Capture the cell that displays the provided text and extract its (x, y) central coordinate. 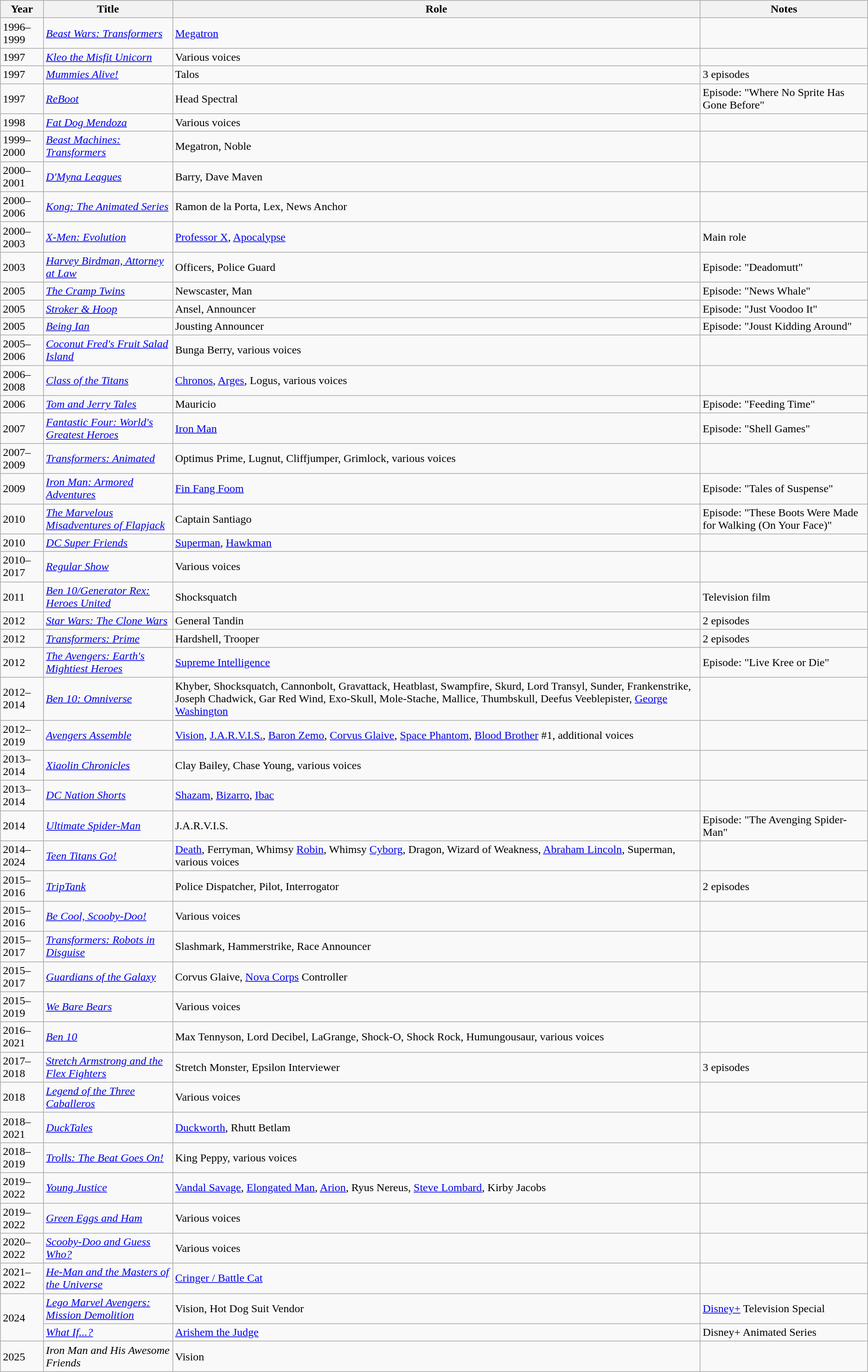
He-Man and the Masters of the Universe (108, 1278)
1996–1999 (22, 33)
Vandal Savage, Elongated Man, Arion, Ryus Nereus, Steve Lombard, Kirby Jacobs (436, 1187)
Arishem the Judge (436, 1333)
Ben 10: Omniverse (108, 699)
Newscaster, Man (436, 291)
Star Wars: The Clone Wars (108, 621)
Talos (436, 75)
2018–2021 (22, 1127)
Television film (784, 596)
2003 (22, 267)
Death, Ferryman, Whimsy Robin, Whimsy Cyborg, Dragon, Wizard of Weakness, Abraham Lincoln, Superman, various voices (436, 856)
The Avengers: Earth's Mightiest Heroes (108, 662)
2018 (22, 1097)
Max Tennyson, Lord Decibel, LaGrange, Shock-O, Shock Rock, Humungousaur, various voices (436, 1037)
Ansel, Announcer (436, 308)
Corvus Glaive, Nova Corps Controller (436, 977)
Police Dispatcher, Pilot, Interrogator (436, 886)
Megatron, Noble (436, 147)
Head Spectral (436, 98)
Title (108, 9)
Beast Machines: Transformers (108, 147)
Ultimate Spider-Man (108, 826)
The Marvelous Misadventures of Flapjack (108, 519)
2006–2008 (22, 380)
Guardians of the Galaxy (108, 977)
Episode: "Where No Sprite Has Gone Before" (784, 98)
Professor X, Apocalypse (436, 237)
Regular Show (108, 567)
Year (22, 9)
D'Myna Leagues (108, 176)
Lego Marvel Avengers: Mission Demolition (108, 1309)
Iron Man (436, 429)
2014–2024 (22, 856)
Disney+ Animated Series (784, 1333)
1999–2000 (22, 147)
TripTank (108, 886)
Disney+ Television Special (784, 1309)
King Peppy, various voices (436, 1158)
2000–2001 (22, 176)
Teen Titans Go! (108, 856)
2007–2009 (22, 458)
Young Justice (108, 1187)
Beast Wars: Transformers (108, 33)
2012–2019 (22, 735)
Ben 10/Generator Rex: Heroes United (108, 596)
Shocksquatch (436, 596)
Ben 10 (108, 1037)
Fantastic Four: World's Greatest Heroes (108, 429)
Episode: "Feeding Time" (784, 404)
2000–2003 (22, 237)
Clay Bailey, Chase Young, various voices (436, 765)
Tom and Jerry Tales (108, 404)
2005–2006 (22, 351)
X-Men: Evolution (108, 237)
Vision (436, 1356)
2000–2006 (22, 207)
Episode: "The Avenging Spider-Man" (784, 826)
2011 (22, 596)
Scooby-Doo and Guess Who? (108, 1249)
We Bare Bears (108, 1007)
Being Ian (108, 327)
2016–2021 (22, 1037)
Superman, Hawkman (436, 543)
Transformers: Prime (108, 638)
Hardshell, Trooper (436, 638)
Fin Fang Foom (436, 489)
Episode: "Live Kree or Die" (784, 662)
Coconut Fred's Fruit Salad Island (108, 351)
DuckTales (108, 1127)
Harvey Birdman, Attorney at Law (108, 267)
Episode: "Deadomutt" (784, 267)
ReBoot (108, 98)
Vision, Hot Dog Suit Vendor (436, 1309)
Transformers: Animated (108, 458)
Cringer / Battle Cat (436, 1278)
Supreme Intelligence (436, 662)
2010–2017 (22, 567)
Officers, Police Guard (436, 267)
Captain Santiago (436, 519)
2007 (22, 429)
Class of the Titans (108, 380)
Avengers Assemble (108, 735)
What If...? (108, 1333)
Slashmark, Hammerstrike, Race Announcer (436, 946)
2006 (22, 404)
Shazam, Bizarro, Ibac (436, 796)
Kleo the Misfit Unicorn (108, 57)
Chronos, Arges, Logus, various voices (436, 380)
2017–2018 (22, 1067)
Mummies Alive! (108, 75)
Fat Dog Mendoza (108, 122)
DC Super Friends (108, 543)
Episode: "Shell Games" (784, 429)
J.A.R.V.I.S. (436, 826)
Episode: "These Boots Were Made for Walking (On Your Face)" (784, 519)
Barry, Dave Maven (436, 176)
Be Cool, Scooby-Doo! (108, 917)
Legend of the Three Caballeros (108, 1097)
2021–2022 (22, 1278)
Megatron (436, 33)
Kong: The Animated Series (108, 207)
Vision, J.A.R.V.I.S., Baron Zemo, Corvus Glaive, Space Phantom, Blood Brother #1, additional voices (436, 735)
2020–2022 (22, 1249)
The Cramp Twins (108, 291)
2014 (22, 826)
Main role (784, 237)
2018–2019 (22, 1158)
Stretch Monster, Epsilon Interviewer (436, 1067)
Episode: "Joust Kidding Around" (784, 327)
Bunga Berry, various voices (436, 351)
Ramon de la Porta, Lex, News Anchor (436, 207)
Role (436, 9)
2015–2019 (22, 1007)
Notes (784, 9)
Stroker & Hoop (108, 308)
Iron Man and His Awesome Friends (108, 1356)
2012–2014 (22, 699)
DC Nation Shorts (108, 796)
2009 (22, 489)
Trolls: The Beat Goes On! (108, 1158)
Episode: "Just Voodoo It" (784, 308)
Stretch Armstrong and the Flex Fighters (108, 1067)
2024 (22, 1317)
Iron Man: Armored Adventures (108, 489)
Episode: "Tales of Suspense" (784, 489)
Episode: "News Whale" (784, 291)
2025 (22, 1356)
Mauricio (436, 404)
Xiaolin Chronicles (108, 765)
General Tandin (436, 621)
Green Eggs and Ham (108, 1218)
Duckworth, Rhutt Betlam (436, 1127)
1998 (22, 122)
Jousting Announcer (436, 327)
Optimus Prime, Lugnut, Cliffjumper, Grimlock, various voices (436, 458)
Transformers: Robots in Disguise (108, 946)
